Pinpoint the cell where the given text exists, returning its (x, y) midpoint coordinate. 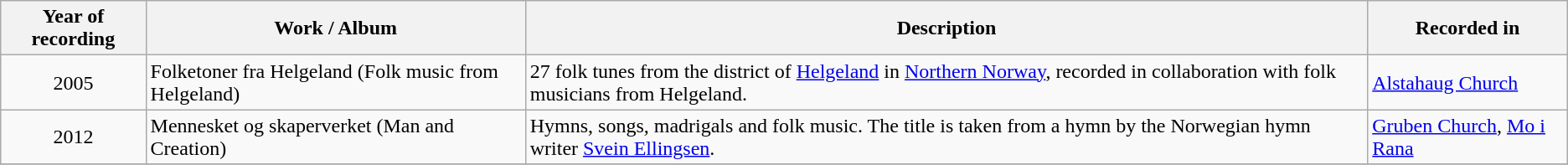
2005 (74, 82)
Year of recording (74, 28)
Alstahaug Church (1467, 82)
Gruben Church, Mo i Rana (1467, 137)
Recorded in (1467, 28)
Description (946, 28)
Mennesket og skaperverket (Man and Creation) (335, 137)
Work / Album (335, 28)
Folketoner fra Helgeland (Folk music from Helgeland) (335, 82)
Hymns, songs, madrigals and folk music. The title is taken from a hymn by the Norwegian hymn writer Svein Ellingsen. (946, 137)
2012 (74, 137)
27 folk tunes from the district of Helgeland in Northern Norway, recorded in collaboration with folk musicians from Helgeland. (946, 82)
